Return the [x, y] coordinate for the center point of the cell that contains the specified text.  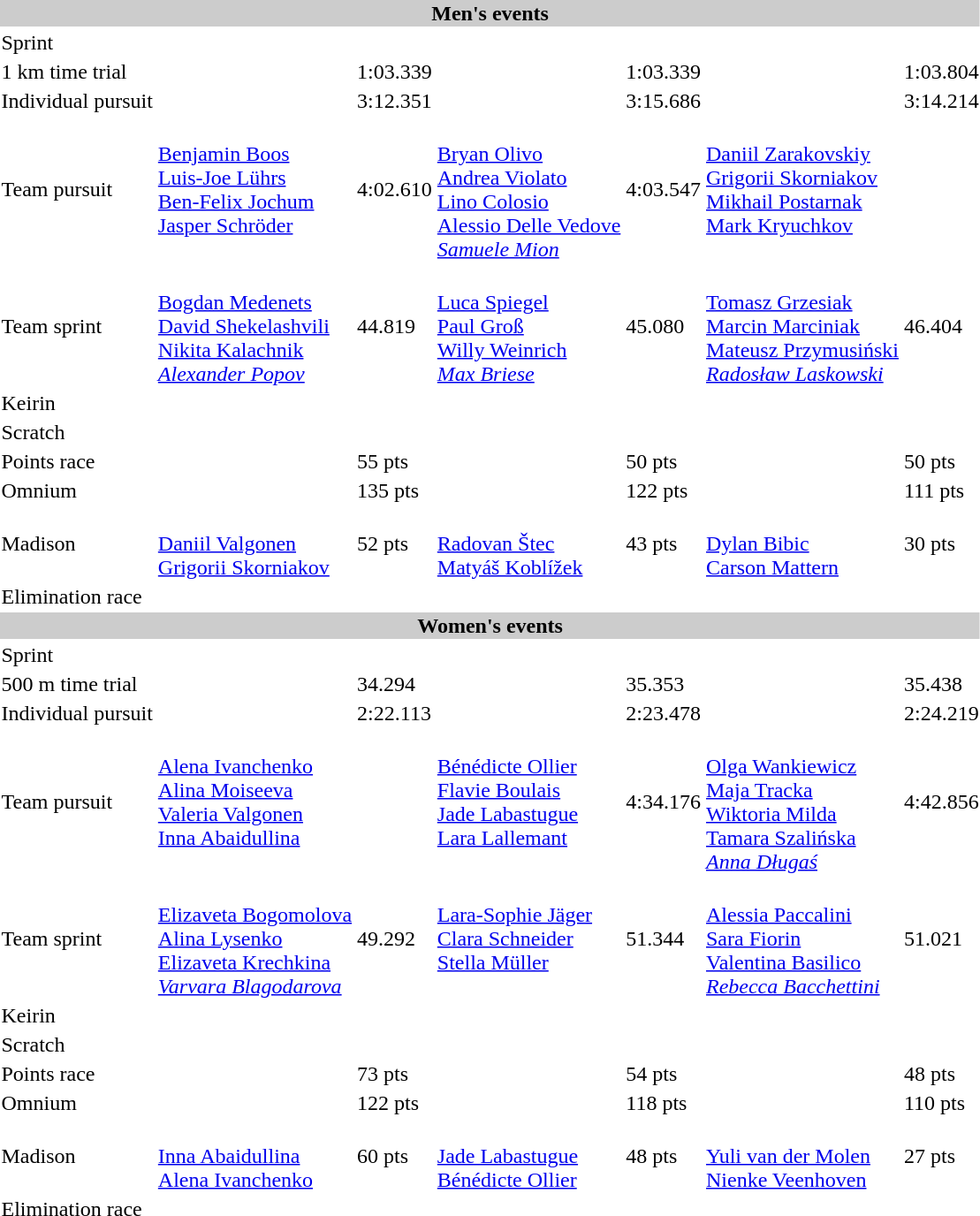
3:14.214 [941, 101]
51.021 [941, 939]
3:15.686 [664, 101]
52 pts [395, 543]
45.080 [664, 326]
Daniil ValgonenGrigorii Skorniakov [254, 543]
Tomasz GrzesiakMarcin MarciniakMateusz PrzymusińskiRadosław Laskowski [802, 326]
Elizaveta BogomolovaAlina Lysenko Elizaveta KrechkinaVarvara Blagodarova [254, 939]
Olga WankiewiczMaja TrackaWiktoria MildaTamara SzalińskaAnna Długaś [802, 802]
2:22.113 [395, 713]
Lara-Sophie JägerClara SchneiderStella Müller [528, 939]
4:42.856 [941, 802]
Radovan ŠtecMatyáš Koblížek [528, 543]
Jade LabastugueBénédicte Ollier [528, 1156]
2:24.219 [941, 713]
49.292 [395, 939]
110 pts [941, 1103]
2:23.478 [664, 713]
44.819 [395, 326]
135 pts [395, 490]
43 pts [664, 543]
34.294 [395, 684]
35.353 [664, 684]
Bénédicte OllierFlavie BoulaisJade LabastugueLara Lallemant [528, 802]
Women's events [490, 626]
35.438 [941, 684]
73 pts [395, 1074]
4:02.610 [395, 189]
3:12.351 [395, 101]
46.404 [941, 326]
60 pts [395, 1156]
54 pts [664, 1074]
500 m time trial [77, 684]
Dylan BibicCarson Mattern [802, 543]
30 pts [941, 543]
4:03.547 [664, 189]
118 pts [664, 1103]
Inna AbaidullinaAlena Ivanchenko [254, 1156]
111 pts [941, 490]
51.344 [664, 939]
Elimination race [77, 597]
27 pts [941, 1156]
1:03.804 [941, 72]
Men's events [490, 13]
Yuli van der MolenNienke Veenhoven [802, 1156]
55 pts [395, 461]
Benjamin BoosLuis-Joe LührsBen-Felix JochumJasper Schröder [254, 189]
1 km time trial [77, 72]
Bryan OlivoAndrea ViolatoLino ColosioAlessio Delle VedoveSamuele Mion [528, 189]
Alessia PaccaliniSara FiorinValentina BasilicoRebecca Bacchettini [802, 939]
Luca SpiegelPaul GroßWilly WeinrichMax Briese [528, 326]
Alena IvanchenkoAlina MoiseevaValeria ValgonenInna Abaidullina [254, 802]
Daniil ZarakovskiyGrigorii SkorniakovMikhail PostarnakMark Kryuchkov [802, 189]
Bogdan MedenetsDavid ShekelashviliNikita KalachnikAlexander Popov [254, 326]
4:34.176 [664, 802]
